Extract the [X, Y] coordinate from the center of the cell holding the provided text.  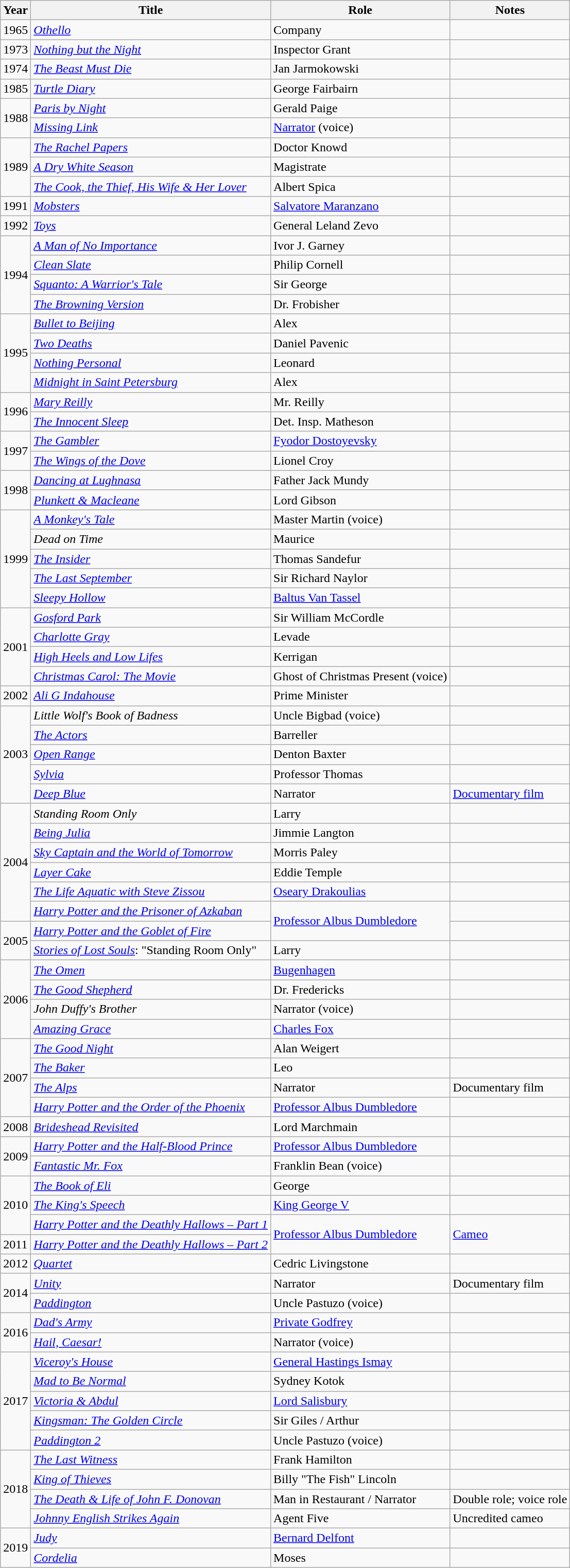
Thomas Sandefur [360, 558]
Brideshead Revisited [151, 1126]
Open Range [151, 754]
Gosford Park [151, 618]
2007 [15, 1078]
2008 [15, 1126]
The Rachel Papers [151, 147]
Paddington [151, 1303]
Victoria & Abdul [151, 1401]
Inspector Grant [360, 49]
Being Julia [151, 833]
The Last Witness [151, 1459]
Eddie Temple [360, 872]
Dancing at Lughnasa [151, 480]
The Browning Version [151, 304]
The Good Shepherd [151, 990]
Uncredited cameo [510, 1519]
Prime Minister [360, 696]
2014 [15, 1293]
1973 [15, 49]
2019 [15, 1548]
Sky Captain and the World of Tomorrow [151, 852]
Two Deaths [151, 343]
Jan Jarmokowski [360, 69]
Hail, Caesar! [151, 1342]
King of Thieves [151, 1479]
Bullet to Beijing [151, 324]
Lord Marchmain [360, 1126]
1991 [15, 206]
Harry Potter and the Deathly Hallows – Part 1 [151, 1225]
Paddington 2 [151, 1440]
Kingsman: The Golden Circle [151, 1420]
The Life Aquatic with Steve Zissou [151, 892]
The Death & Life of John F. Donovan [151, 1499]
A Dry White Season [151, 167]
The Alps [151, 1087]
Magistrate [360, 167]
Cameo [510, 1235]
Charlotte Gray [151, 637]
Barreller [360, 735]
The Innocent Sleep [151, 421]
John Duffy's Brother [151, 1009]
Johnny English Strikes Again [151, 1519]
1965 [15, 30]
Professor Thomas [360, 774]
Morris Paley [360, 852]
Mad to Be Normal [151, 1381]
2010 [15, 1205]
Viceroy's House [151, 1362]
King George V [360, 1205]
Little Wolf's Book of Badness [151, 715]
Toys [151, 225]
Doctor Knowd [360, 147]
Clean Slate [151, 265]
2018 [15, 1489]
1997 [15, 451]
Sleepy Hollow [151, 598]
The Book of Eli [151, 1185]
Squanto: A Warrior's Tale [151, 285]
Ali G Indahouse [151, 696]
Lionel Croy [360, 461]
Albert Spica [360, 186]
Agent Five [360, 1519]
Sir George [360, 285]
Title [151, 10]
A Monkey's Tale [151, 519]
Sydney Kotok [360, 1381]
Bugenhagen [360, 970]
1985 [15, 89]
Standing Room Only [151, 813]
Mr. Reilly [360, 402]
Layer Cake [151, 872]
Sylvia [151, 774]
Frank Hamilton [360, 1459]
1999 [15, 558]
Denton Baxter [360, 754]
The Insider [151, 558]
1996 [15, 412]
The King's Speech [151, 1205]
Sir Giles / Arthur [360, 1420]
Private Godfrey [360, 1323]
Leonard [360, 363]
Master Martin (voice) [360, 519]
Dr. Fredericks [360, 990]
Paris by Night [151, 108]
George [360, 1185]
1974 [15, 69]
2003 [15, 754]
Stories of Lost Souls: "Standing Room Only" [151, 950]
Company [360, 30]
Plunkett & Macleane [151, 500]
2011 [15, 1244]
1989 [15, 167]
Othello [151, 30]
Judy [151, 1538]
Notes [510, 10]
Quartet [151, 1264]
1992 [15, 225]
Fantastic Mr. Fox [151, 1166]
The Omen [151, 970]
Oseary Drakoulias [360, 892]
The Beast Must Die [151, 69]
1988 [15, 118]
Double role; voice role [510, 1499]
Charles Fox [360, 1029]
2006 [15, 999]
Mobsters [151, 206]
General Hastings Ismay [360, 1362]
Ivor J. Garney [360, 245]
Harry Potter and the Prisoner of Azkaban [151, 911]
Moses [360, 1558]
Christmas Carol: The Movie [151, 676]
The Baker [151, 1068]
Jimmie Langton [360, 833]
Nothing Personal [151, 363]
Baltus Van Tassel [360, 598]
Deep Blue [151, 794]
Daniel Pavenic [360, 343]
The Good Night [151, 1048]
High Heels and Low Lifes [151, 657]
Fyodor Dostoyevsky [360, 441]
2009 [15, 1156]
Father Jack Mundy [360, 480]
Amazing Grace [151, 1029]
General Leland Zevo [360, 225]
Bernard Delfont [360, 1538]
Alan Weigert [360, 1048]
The Cook, the Thief, His Wife & Her Lover [151, 186]
Lord Salisbury [360, 1401]
Turtle Diary [151, 89]
Maurice [360, 539]
A Man of No Importance [151, 245]
Midnight in Saint Petersburg [151, 382]
1998 [15, 490]
Harry Potter and the Half-Blood Prince [151, 1146]
1995 [15, 353]
Nothing but the Night [151, 49]
1994 [15, 275]
Dad's Army [151, 1323]
Missing Link [151, 128]
Ghost of Christmas Present (voice) [360, 676]
Det. Insp. Matheson [360, 421]
Sir Richard Naylor [360, 578]
Lord Gibson [360, 500]
Harry Potter and the Goblet of Fire [151, 931]
Billy "The Fish" Lincoln [360, 1479]
2005 [15, 941]
Dr. Frobisher [360, 304]
Mary Reilly [151, 402]
Year [15, 10]
Harry Potter and the Order of the Phoenix [151, 1107]
Dead on Time [151, 539]
Franklin Bean (voice) [360, 1166]
The Actors [151, 735]
Levade [360, 637]
Role [360, 10]
Salvatore Maranzano [360, 206]
The Last September [151, 578]
2002 [15, 696]
Uncle Bigbad (voice) [360, 715]
2001 [15, 647]
Gerald Paige [360, 108]
Sir William McCordle [360, 618]
Leo [360, 1068]
2016 [15, 1332]
The Wings of the Dove [151, 461]
Cordelia [151, 1558]
Harry Potter and the Deathly Hallows – Part 2 [151, 1244]
2012 [15, 1264]
2017 [15, 1401]
Unity [151, 1283]
2004 [15, 862]
Kerrigan [360, 657]
Cedric Livingstone [360, 1264]
Philip Cornell [360, 265]
The Gambler [151, 441]
George Fairbairn [360, 89]
Man in Restaurant / Narrator [360, 1499]
